Locate the cell with the specified text and output its [X, Y] center coordinate. 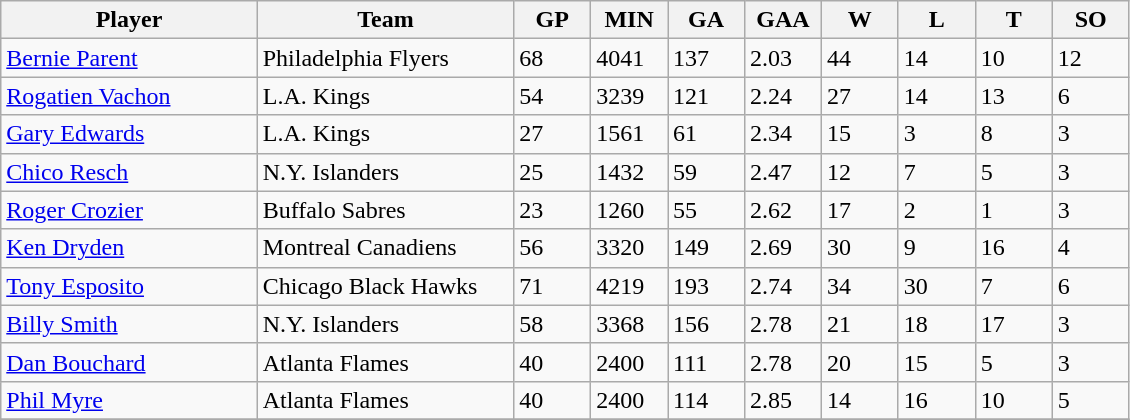
1432 [630, 172]
Billy Smith [129, 324]
59 [706, 172]
9 [936, 248]
Chicago Black Hawks [385, 286]
8 [1014, 134]
149 [706, 248]
1260 [630, 210]
4041 [630, 58]
Rogatien Vachon [129, 96]
56 [552, 248]
21 [860, 324]
2.34 [782, 134]
2 [936, 210]
Dan Bouchard [129, 362]
Bernie Parent [129, 58]
3368 [630, 324]
23 [552, 210]
Chico Resch [129, 172]
193 [706, 286]
Montreal Canadiens [385, 248]
L [936, 20]
MIN [630, 20]
Buffalo Sabres [385, 210]
137 [706, 58]
4219 [630, 286]
GP [552, 20]
1561 [630, 134]
25 [552, 172]
Team [385, 20]
2.74 [782, 286]
Ken Dryden [129, 248]
SO [1090, 20]
2.62 [782, 210]
Player [129, 20]
34 [860, 286]
20 [860, 362]
Philadelphia Flyers [385, 58]
Gary Edwards [129, 134]
2.47 [782, 172]
2.24 [782, 96]
1 [1014, 210]
111 [706, 362]
44 [860, 58]
2.69 [782, 248]
71 [552, 286]
4 [1090, 248]
3239 [630, 96]
58 [552, 324]
54 [552, 96]
114 [706, 400]
68 [552, 58]
156 [706, 324]
GAA [782, 20]
2.03 [782, 58]
T [1014, 20]
61 [706, 134]
Phil Myre [129, 400]
GA [706, 20]
13 [1014, 96]
Tony Esposito [129, 286]
18 [936, 324]
W [860, 20]
55 [706, 210]
121 [706, 96]
3320 [630, 248]
2.85 [782, 400]
Roger Crozier [129, 210]
